For the text-containing cell, return its midpoint in (X, Y) coordinate format. 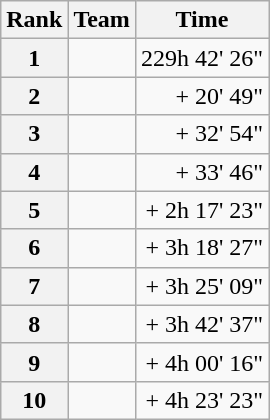
Team (102, 20)
+ 4h 23' 23" (202, 400)
7 (34, 286)
+ 3h 42' 37" (202, 324)
5 (34, 210)
Time (202, 20)
8 (34, 324)
+ 4h 00' 16" (202, 362)
+ 20' 49" (202, 96)
+ 3h 18' 27" (202, 248)
9 (34, 362)
6 (34, 248)
10 (34, 400)
1 (34, 58)
4 (34, 172)
Rank (34, 20)
2 (34, 96)
3 (34, 134)
+ 2h 17' 23" (202, 210)
+ 33' 46" (202, 172)
229h 42' 26" (202, 58)
+ 32' 54" (202, 134)
+ 3h 25' 09" (202, 286)
